Find where the given text appears and provide that cell's center as [x, y] coordinate. 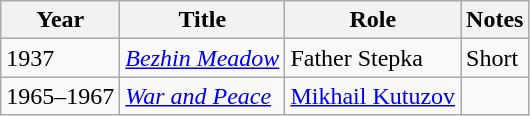
Bezhin Meadow [202, 58]
Mikhail Kutuzov [373, 96]
Year [60, 20]
War and Peace [202, 96]
1965–1967 [60, 96]
Role [373, 20]
Father Stepka [373, 58]
Short [495, 58]
1937 [60, 58]
Title [202, 20]
Notes [495, 20]
